Search for the cell housing the specified text and yield its (x, y) center coordinate. 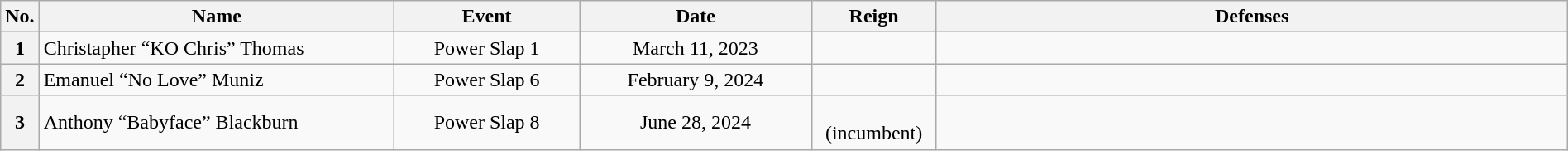
1 (20, 48)
Emanuel “No Love” Muniz (217, 80)
Power Slap 6 (487, 80)
Anthony “Babyface” Blackburn (217, 123)
Date (696, 17)
Event (487, 17)
3 (20, 123)
Christapher “KO Chris” Thomas (217, 48)
Power Slap 1 (487, 48)
No. (20, 17)
Power Slap 8 (487, 123)
Reign (873, 17)
2 (20, 80)
June 28, 2024 (696, 123)
March 11, 2023 (696, 48)
Name (217, 17)
(incumbent) (873, 123)
February 9, 2024 (696, 80)
Defenses (1252, 17)
